Provide the [x, y] coordinate of the cell's center where the given text is located.  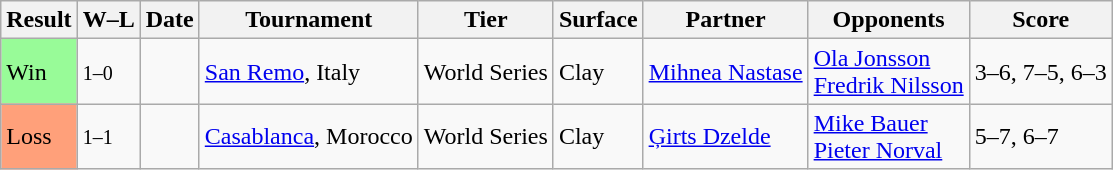
Casablanca, Morocco [308, 136]
Date [170, 20]
3–6, 7–5, 6–3 [1040, 72]
Loss [39, 136]
Tournament [308, 20]
Mike Bauer Pieter Norval [888, 136]
Surface [598, 20]
W–L [108, 20]
Ola Jonsson Fredrik Nilsson [888, 72]
Result [39, 20]
5–7, 6–7 [1040, 136]
1–0 [108, 72]
Ģirts Dzelde [726, 136]
Score [1040, 20]
San Remo, Italy [308, 72]
Opponents [888, 20]
Partner [726, 20]
Win [39, 72]
1–1 [108, 136]
Tier [486, 20]
Mihnea Nastase [726, 72]
